Provide the [x, y] coordinate of the cell's center where the given text is located.  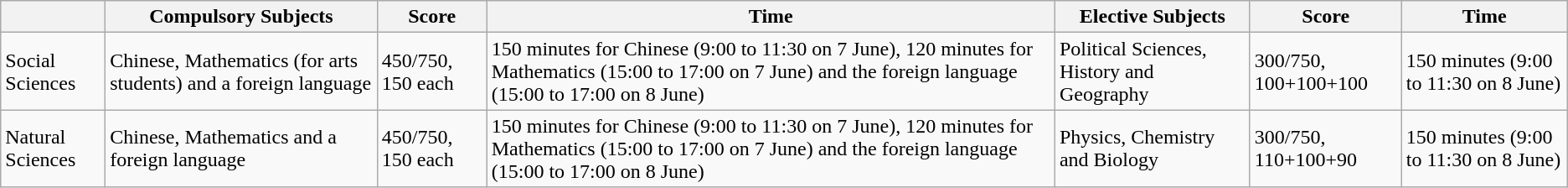
Political Sciences, History and Geography [1153, 71]
Physics, Chemistry and Biology [1153, 149]
Social Sciences [54, 71]
300/750, 100+100+100 [1325, 71]
Compulsory Subjects [241, 17]
300/750, 110+100+90 [1325, 149]
Chinese, Mathematics and a foreign language [241, 149]
Chinese, Mathematics (for arts students) and a foreign language [241, 71]
Elective Subjects [1153, 17]
Natural Sciences [54, 149]
